Pinpoint the cell where the given text exists, returning its (X, Y) midpoint coordinate. 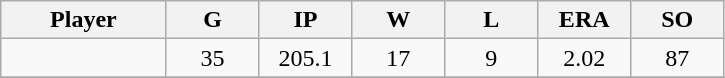
Player (84, 20)
9 (492, 58)
87 (678, 58)
35 (212, 58)
L (492, 20)
G (212, 20)
2.02 (584, 58)
205.1 (306, 58)
SO (678, 20)
W (398, 20)
IP (306, 20)
17 (398, 58)
ERA (584, 20)
